Search for the cell housing the specified text and yield its (X, Y) center coordinate. 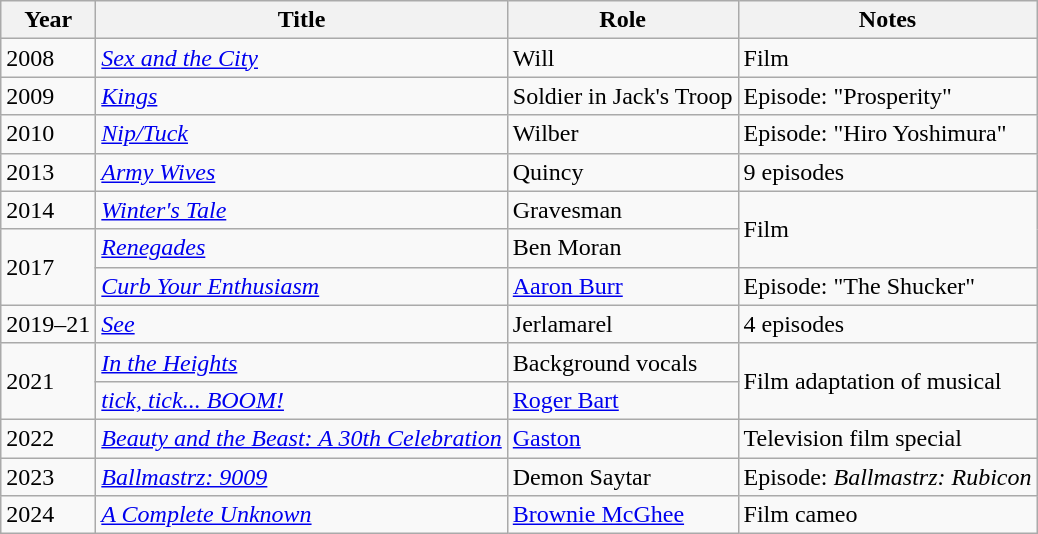
Year (48, 20)
Brownie McGhee (622, 515)
Wilber (622, 134)
2024 (48, 515)
Role (622, 20)
Episode: "Prosperity" (888, 96)
Demon Saytar (622, 477)
In the Heights (302, 362)
Television film special (888, 438)
2009 (48, 96)
Curb Your Enthusiasm (302, 286)
Jerlamarel (622, 324)
Episode: "The Shucker" (888, 286)
Beauty and the Beast: A 30th Celebration (302, 438)
Will (622, 58)
Renegades (302, 248)
Kings (302, 96)
Quincy (622, 172)
Background vocals (622, 362)
2019–21 (48, 324)
See (302, 324)
Ben Moran (622, 248)
Title (302, 20)
Ballmastrz: 9009 (302, 477)
9 episodes (888, 172)
Gravesman (622, 210)
2013 (48, 172)
Film cameo (888, 515)
Nip/Tuck (302, 134)
Sex and the City (302, 58)
Notes (888, 20)
Film adaptation of musical (888, 381)
2021 (48, 381)
2017 (48, 267)
2010 (48, 134)
tick, tick... BOOM! (302, 400)
Episode: Ballmastrz: Rubicon (888, 477)
2023 (48, 477)
Army Wives (302, 172)
2022 (48, 438)
Winter's Tale (302, 210)
4 episodes (888, 324)
Soldier in Jack's Troop (622, 96)
Gaston (622, 438)
2008 (48, 58)
Roger Bart (622, 400)
2014 (48, 210)
Episode: "Hiro Yoshimura" (888, 134)
A Complete Unknown (302, 515)
Aaron Burr (622, 286)
